Scan for the cell matching the given text and deliver its [x, y] coordinate at center. 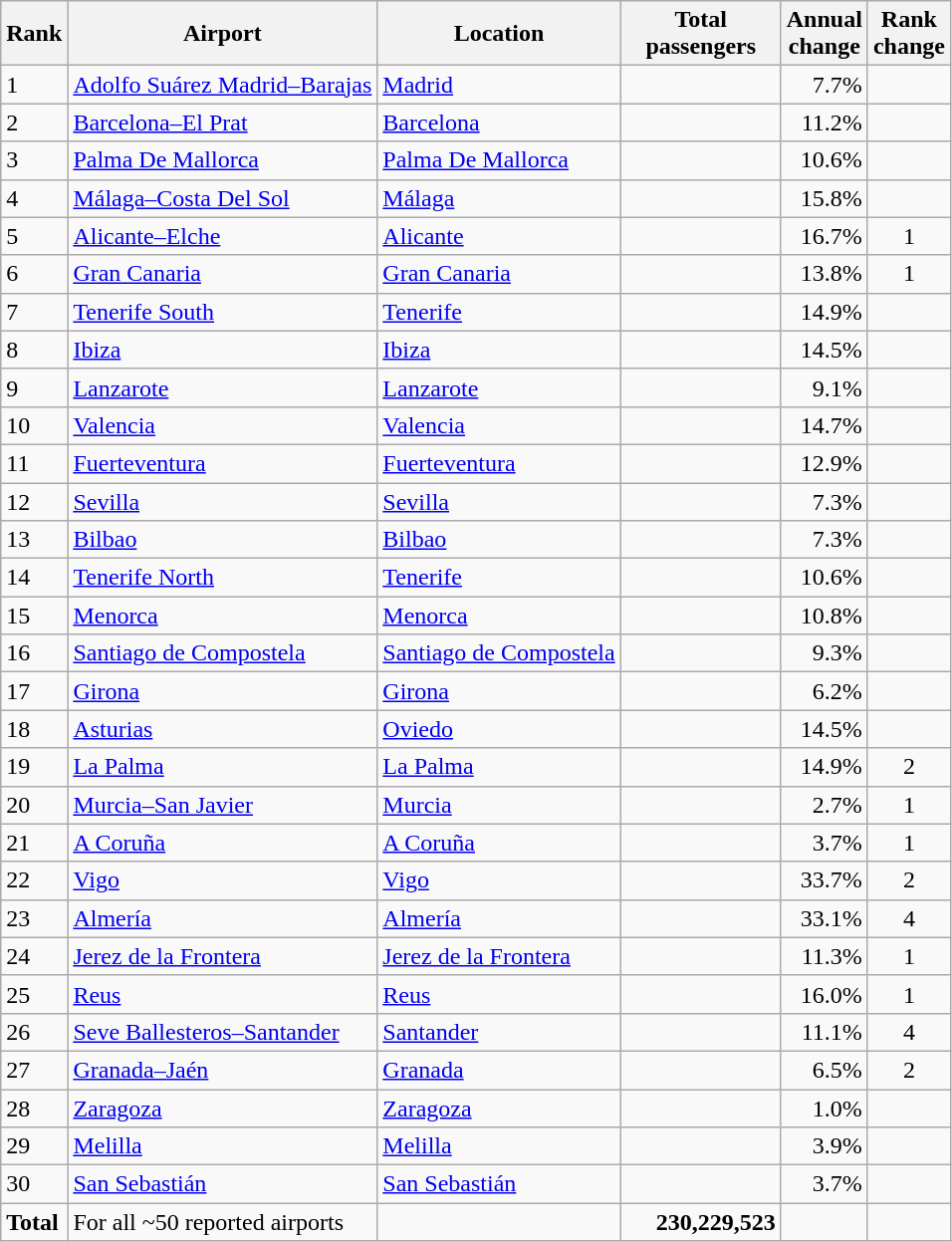
1.0% [825, 1109]
19 [34, 767]
9 [34, 387]
14.7% [825, 425]
33.7% [825, 880]
21 [34, 843]
Rankchange [908, 34]
Granada–Jaén [223, 1070]
6.2% [825, 691]
16 [34, 653]
26 [34, 1032]
Málaga–Costa Del Sol [223, 198]
7.7% [825, 85]
13.8% [825, 274]
24 [34, 956]
Granada [499, 1070]
Alicante [499, 236]
15.8% [825, 198]
11.3% [825, 956]
9.1% [825, 387]
Alicante–Elche [223, 236]
11.2% [825, 123]
27 [34, 1070]
8 [34, 350]
Seve Ballesteros–Santander [223, 1032]
15 [34, 616]
230,229,523 [701, 1222]
6 [34, 274]
29 [34, 1146]
22 [34, 880]
30 [34, 1184]
23 [34, 918]
9.3% [825, 653]
Total [34, 1222]
Málaga [499, 198]
Rank [34, 34]
Santander [499, 1032]
Murcia [499, 805]
16.0% [825, 994]
3 [34, 160]
18 [34, 729]
12 [34, 501]
25 [34, 994]
Oviedo [499, 729]
Adolfo Suárez Madrid–Barajas [223, 85]
2.7% [825, 805]
Location [499, 34]
Murcia–San Javier [223, 805]
Barcelona [499, 123]
12.9% [825, 463]
Airport [223, 34]
11 [34, 463]
5 [34, 236]
Tenerife North [223, 578]
10 [34, 425]
3.9% [825, 1146]
10.8% [825, 616]
Tenerife South [223, 312]
17 [34, 691]
16.7% [825, 236]
Totalpassengers [701, 34]
Barcelona–El Prat [223, 123]
13 [34, 540]
11.1% [825, 1032]
Asturias [223, 729]
Annualchange [825, 34]
For all ~50 reported airports [223, 1222]
20 [34, 805]
33.1% [825, 918]
28 [34, 1109]
14 [34, 578]
6.5% [825, 1070]
7 [34, 312]
Madrid [499, 85]
